Search for the cell housing the specified text and yield its (X, Y) center coordinate. 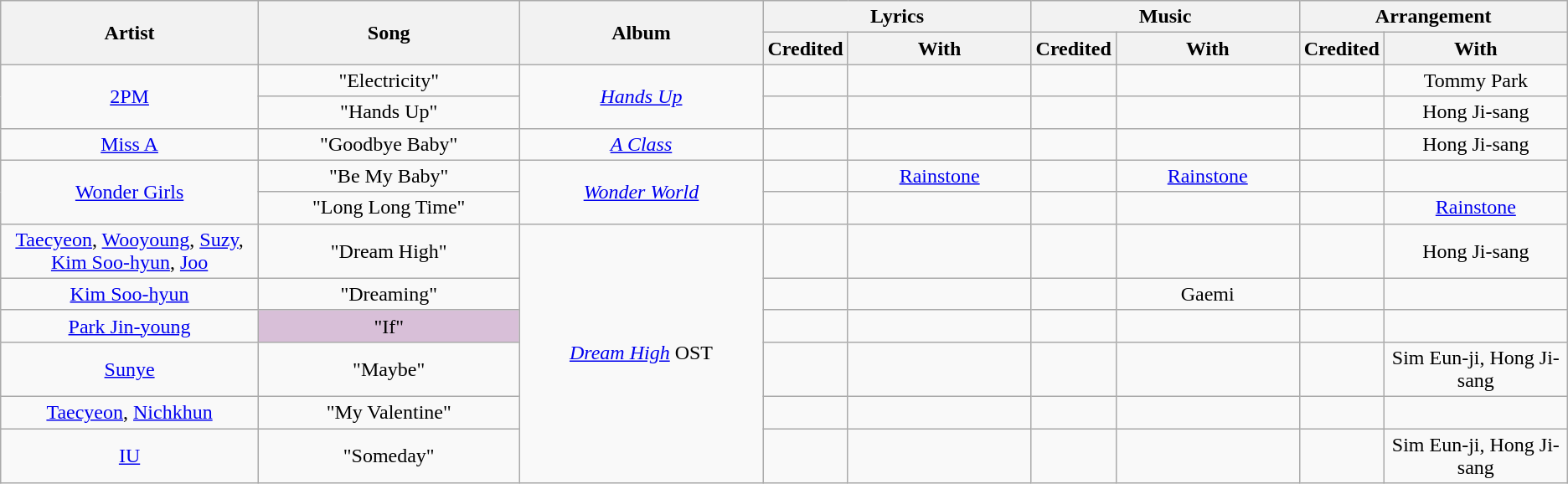
Lyrics (897, 17)
"Electricity" (389, 80)
Hands Up (642, 96)
"My Valentine" (389, 412)
Tommy Park (1476, 80)
Park Jin-young (130, 326)
2PM (130, 96)
IU (130, 456)
Music (1165, 17)
"Goodbye Baby" (389, 144)
"If" (389, 326)
Wonder World (642, 192)
Taecyeon, Wooyoung, Suzy, Kim Soo-hyun, Joo (130, 251)
"Long Long Time" (389, 208)
Arrangement (1433, 17)
A Class (642, 144)
Sunye (130, 368)
"Someday" (389, 456)
Miss A (130, 144)
Dream High OST (642, 353)
"Hands Up" (389, 112)
Taecyeon, Nichkhun (130, 412)
"Dreaming" (389, 294)
Kim Soo-hyun (130, 294)
Artist (130, 33)
Wonder Girls (130, 192)
Gaemi (1208, 294)
Song (389, 33)
"Maybe" (389, 368)
"Dream High" (389, 251)
Album (642, 33)
"Be My Baby" (389, 176)
